Pinpoint the cell where the given text exists, returning its (x, y) midpoint coordinate. 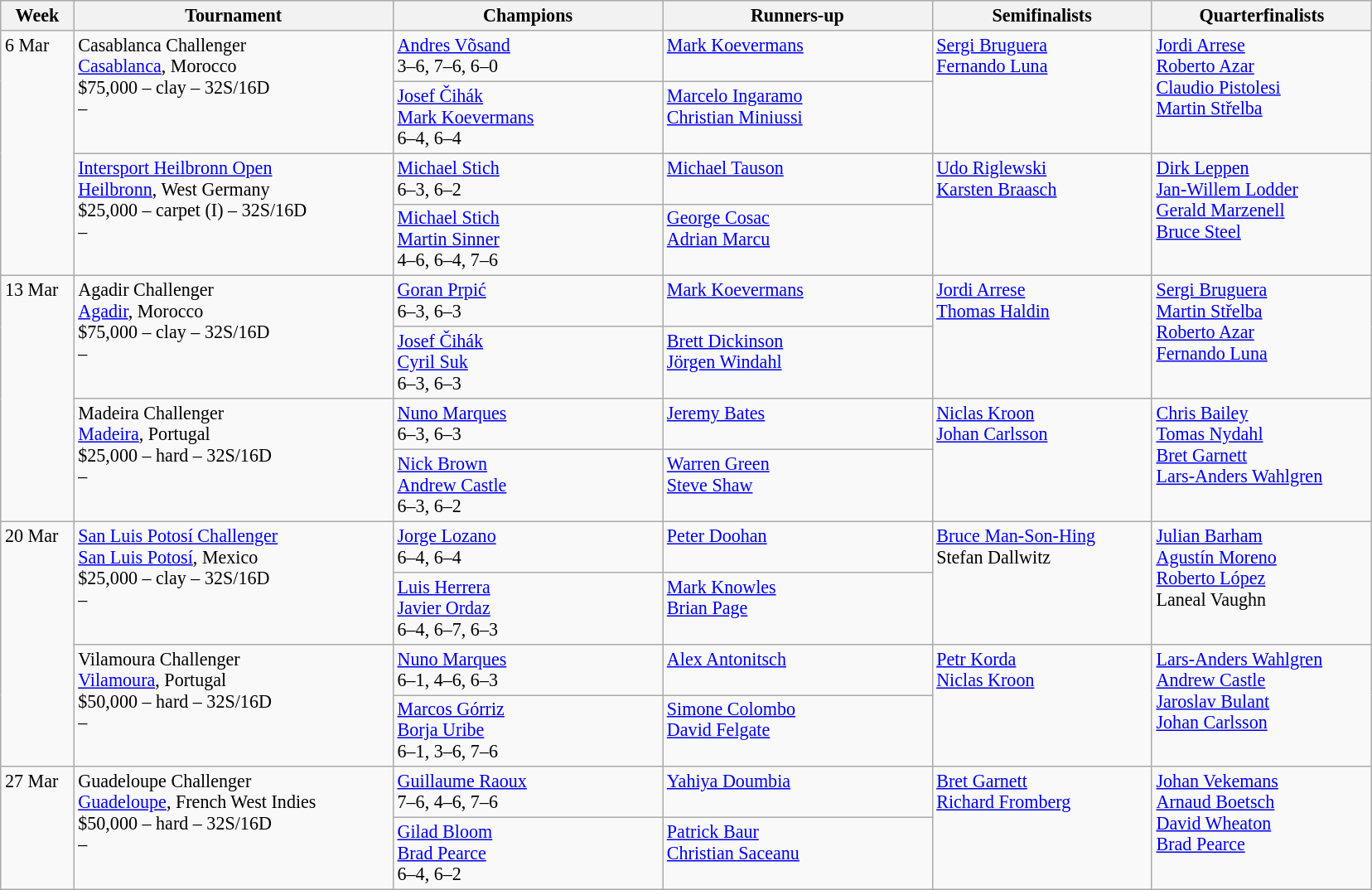
Dirk Leppen Jan-Willem Lodder Gerald Marzenell Bruce Steel (1261, 214)
Julian Barham Agustín Moreno Roberto López Laneal Vaughn (1261, 583)
Bruce Man-Son-Hing Stefan Dallwitz (1042, 583)
Brett Dickinson Jörgen Windahl (797, 363)
Jordi Arrese Roberto Azar Claudio Pistolesi Martin Střelba (1261, 91)
Vilamoura Challenger Vilamoura, Portugal$50,000 – hard – 32S/16D – (234, 705)
Sergi Bruguera Fernando Luna (1042, 91)
20 Mar (37, 644)
13 Mar (37, 399)
Petr Korda Niclas Kroon (1042, 705)
Lars-Anders Wahlgren Andrew Castle Jaroslav Bulant Johan Carlsson (1261, 705)
Udo Riglewski Karsten Braasch (1042, 214)
Warren Green Steve Shaw (797, 486)
Jordi Arrese Thomas Haldin (1042, 337)
Mark Knowles Brian Page (797, 608)
Johan Vekemans Arnaud Boetsch David Wheaton Brad Pearce (1261, 828)
Agadir Challenger Agadir, Morocco$75,000 – clay – 32S/16D – (234, 337)
George Cosac Adrian Marcu (797, 240)
Luis Herrera Javier Ordaz6–4, 6–7, 6–3 (527, 608)
Nick Brown Andrew Castle6–3, 6–2 (527, 486)
Michael Stich 6–3, 6–2 (527, 177)
Casablanca Challenger Casablanca, Morocco$75,000 – clay – 32S/16D – (234, 91)
Runners-up (797, 15)
Tournament (234, 15)
Gilad Bloom Brad Pearce6–4, 6–2 (527, 854)
Sergi Bruguera Martin Střelba Roberto Azar Fernando Luna (1261, 337)
Yahiya Doumbia (797, 792)
Patrick Baur Christian Saceanu (797, 854)
Madeira Challenger Madeira, Portugal$25,000 – hard – 32S/16D – (234, 460)
Marcos Górriz Borja Uribe6–1, 3–6, 7–6 (527, 731)
Simone Colombo David Felgate (797, 731)
Josef Čihák Mark Koevermans6–4, 6–4 (527, 118)
Andres Võsand 3–6, 7–6, 6–0 (527, 55)
Nuno Marques 6–1, 4–6, 6–3 (527, 670)
Jorge Lozano 6–4, 6–4 (527, 547)
27 Mar (37, 828)
Marcelo Ingaramo Christian Miniussi (797, 118)
Jeremy Bates (797, 424)
Niclas Kroon Johan Carlsson (1042, 460)
San Luis Potosí Challenger San Luis Potosí, Mexico$25,000 – clay – 32S/16D – (234, 583)
Nuno Marques 6–3, 6–3 (527, 424)
Josef Čihák Cyril Suk6–3, 6–3 (527, 363)
Chris Bailey Tomas Nydahl Bret Garnett Lars-Anders Wahlgren (1261, 460)
Champions (527, 15)
Intersport Heilbronn Open Heilbronn, West Germany$25,000 – carpet (I) – 32S/16D – (234, 214)
Michael Tauson (797, 177)
Alex Antonitsch (797, 670)
6 Mar (37, 152)
Goran Prpić 6–3, 6–3 (527, 302)
Quarterfinalists (1261, 15)
Guadeloupe Challenger Guadeloupe, French West Indies$50,000 – hard – 32S/16D – (234, 828)
Semifinalists (1042, 15)
Guillaume Raoux 7–6, 4–6, 7–6 (527, 792)
Peter Doohan (797, 547)
Bret Garnett Richard Fromberg (1042, 828)
Week (37, 15)
Michael Stich Martin Sinner4–6, 6–4, 7–6 (527, 240)
